Return [x, y] of the center of cell containing provided text 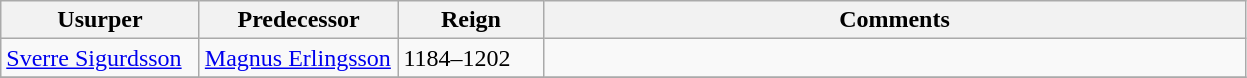
Usurper [100, 20]
Reign [471, 20]
Comments [894, 20]
Sverre Sigurdsson [100, 58]
Magnus Erlingsson [298, 58]
Predecessor [298, 20]
1184–1202 [471, 58]
